Capture the cell that displays the provided text and extract its (x, y) central coordinate. 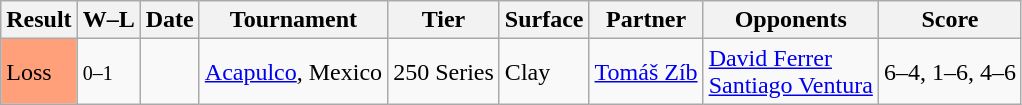
Result (39, 20)
250 Series (444, 72)
6–4, 1–6, 4–6 (950, 72)
David Ferrer Santiago Ventura (790, 72)
Date (170, 20)
Tier (444, 20)
0–1 (108, 72)
Clay (544, 72)
Acapulco, Mexico (293, 72)
Surface (544, 20)
Score (950, 20)
Tournament (293, 20)
Loss (39, 72)
Opponents (790, 20)
W–L (108, 20)
Partner (646, 20)
Tomáš Zíb (646, 72)
